Find where the given text appears and provide that cell's center as (X, Y) coordinate. 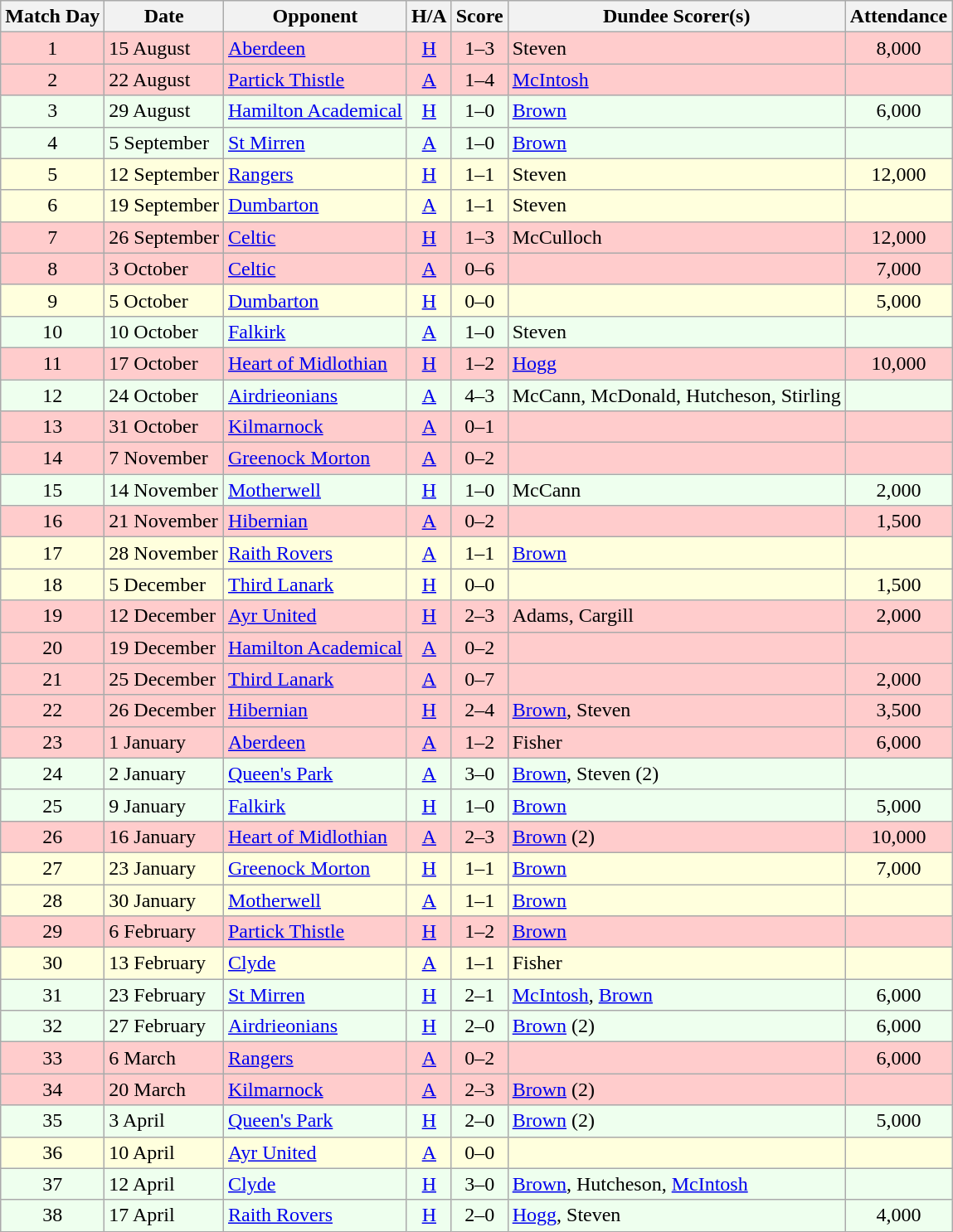
17 April (164, 1215)
2 (53, 80)
12 April (164, 1184)
McIntosh, Brown (677, 995)
5 October (164, 300)
13 February (164, 963)
16 (53, 521)
23 February (164, 995)
34 (53, 1089)
9 (53, 300)
1 (53, 48)
25 (53, 805)
6 (53, 206)
36 (53, 1152)
12 September (164, 174)
4–3 (479, 395)
33 (53, 1058)
35 (53, 1121)
32 (53, 1026)
22 (53, 711)
4 (53, 143)
5 December (164, 584)
12 December (164, 616)
3 October (164, 269)
2–4 (479, 711)
McCann, McDonald, Hutcheson, Stirling (677, 395)
3 April (164, 1121)
29 August (164, 111)
24 October (164, 395)
0–6 (479, 269)
15 August (164, 48)
19 September (164, 206)
2 January (164, 774)
Score (479, 17)
McCann (677, 490)
26 December (164, 711)
31 (53, 995)
Opponent (315, 17)
25 December (164, 679)
20 March (164, 1089)
28 (53, 900)
31 October (164, 427)
17 October (164, 363)
Dundee Scorer(s) (677, 17)
10 (53, 332)
8 (53, 269)
Adams, Cargill (677, 616)
20 (53, 648)
9 January (164, 805)
24 (53, 774)
Match Day (53, 17)
Attendance (898, 17)
30 January (164, 900)
28 November (164, 553)
16 January (164, 837)
Brown, Steven (677, 711)
19 (53, 616)
4,000 (898, 1215)
10 October (164, 332)
27 February (164, 1026)
7 November (164, 458)
McCulloch (677, 237)
0–1 (479, 427)
23 January (164, 868)
McIntosh (677, 80)
30 (53, 963)
0–7 (479, 679)
13 (53, 427)
Brown, Steven (2) (677, 774)
Hogg, Steven (677, 1215)
22 August (164, 80)
Brown, Hutcheson, McIntosh (677, 1184)
3 (53, 111)
Date (164, 17)
3,500 (898, 711)
21 November (164, 521)
14 November (164, 490)
8,000 (898, 48)
19 December (164, 648)
5 September (164, 143)
37 (53, 1184)
29 (53, 932)
6 February (164, 932)
26 (53, 837)
21 (53, 679)
7 (53, 237)
1–4 (479, 80)
27 (53, 868)
2–1 (479, 995)
26 September (164, 237)
38 (53, 1215)
23 (53, 742)
1 January (164, 742)
14 (53, 458)
18 (53, 584)
17 (53, 553)
H/A (429, 17)
12 (53, 395)
11 (53, 363)
10 April (164, 1152)
6 March (164, 1058)
15 (53, 490)
Hogg (677, 363)
5 (53, 174)
